Pinpoint the cell where the given text exists, returning its [X, Y] midpoint coordinate. 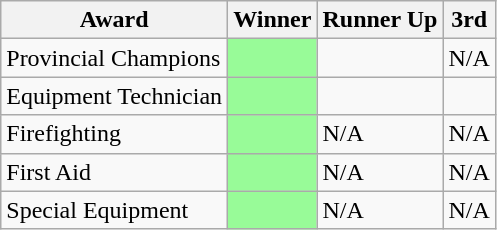
Runner Up [380, 20]
First Aid [114, 172]
Award [114, 20]
3rd [469, 20]
Special Equipment [114, 210]
Winner [272, 20]
Provincial Champions [114, 58]
Firefighting [114, 134]
Equipment Technician [114, 96]
